Return the (X, Y) coordinate for the center point of the cell that contains the specified text.  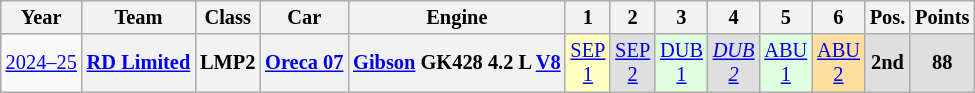
Team (138, 17)
Points (942, 17)
3 (682, 17)
RD Limited (138, 63)
1 (588, 17)
Class (228, 17)
Engine (456, 17)
SEP1 (588, 63)
88 (942, 63)
ABU1 (786, 63)
Year (42, 17)
DUB2 (734, 63)
Oreca 07 (304, 63)
Gibson GK428 4.2 L V8 (456, 63)
Pos. (888, 17)
4 (734, 17)
6 (838, 17)
2nd (888, 63)
DUB1 (682, 63)
2024–25 (42, 63)
Car (304, 17)
ABU2 (838, 63)
SEP2 (632, 63)
5 (786, 17)
LMP2 (228, 63)
2 (632, 17)
